For the text-containing cell, return its midpoint in (X, Y) coordinate format. 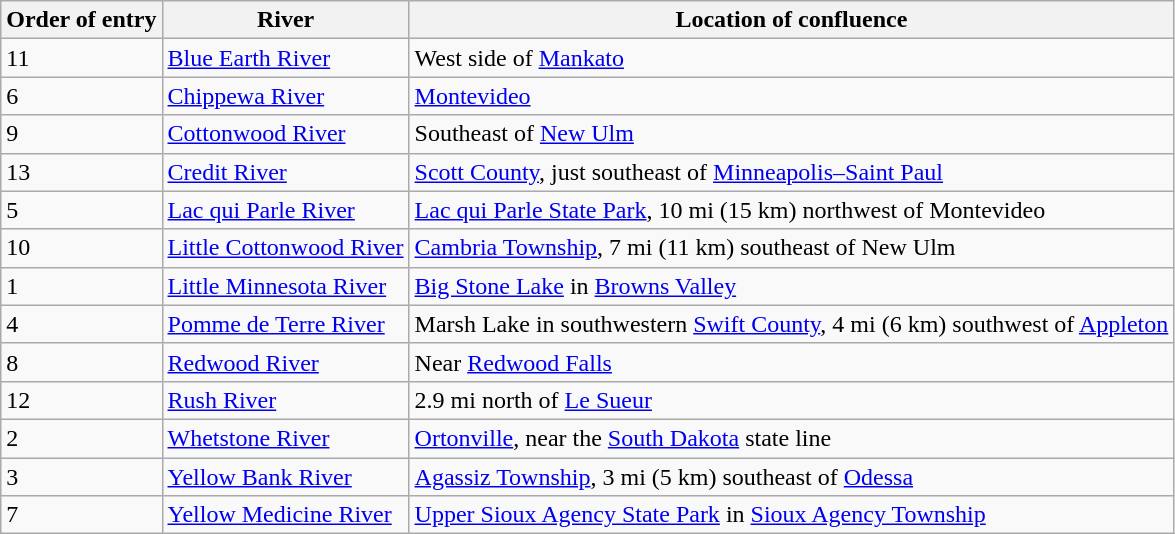
2 (82, 438)
River (286, 20)
8 (82, 362)
10 (82, 248)
Lac qui Parle River (286, 210)
9 (82, 134)
Order of entry (82, 20)
Yellow Bank River (286, 477)
Marsh Lake in southwestern Swift County, 4 mi (6 km) southwest of Appleton (792, 324)
Cambria Township, 7 mi (11 km) southeast of New Ulm (792, 248)
6 (82, 96)
Big Stone Lake in Browns Valley (792, 286)
Southeast of New Ulm (792, 134)
Rush River (286, 400)
Location of confluence (792, 20)
Near Redwood Falls (792, 362)
Scott County, just southeast of Minneapolis–Saint Paul (792, 172)
Blue Earth River (286, 58)
Montevideo (792, 96)
Agassiz Township, 3 mi (5 km) southeast of Odessa (792, 477)
7 (82, 515)
2.9 mi north of Le Sueur (792, 400)
Little Minnesota River (286, 286)
Chippewa River (286, 96)
Lac qui Parle State Park, 10 mi (15 km) northwest of Montevideo (792, 210)
West side of Mankato (792, 58)
Little Cottonwood River (286, 248)
5 (82, 210)
Cottonwood River (286, 134)
3 (82, 477)
Yellow Medicine River (286, 515)
Pomme de Terre River (286, 324)
13 (82, 172)
1 (82, 286)
Upper Sioux Agency State Park in Sioux Agency Township (792, 515)
Ortonville, near the South Dakota state line (792, 438)
12 (82, 400)
4 (82, 324)
Whetstone River (286, 438)
11 (82, 58)
Redwood River (286, 362)
Credit River (286, 172)
